From the cell containing the given text, extract its center point as (X, Y) coordinate. 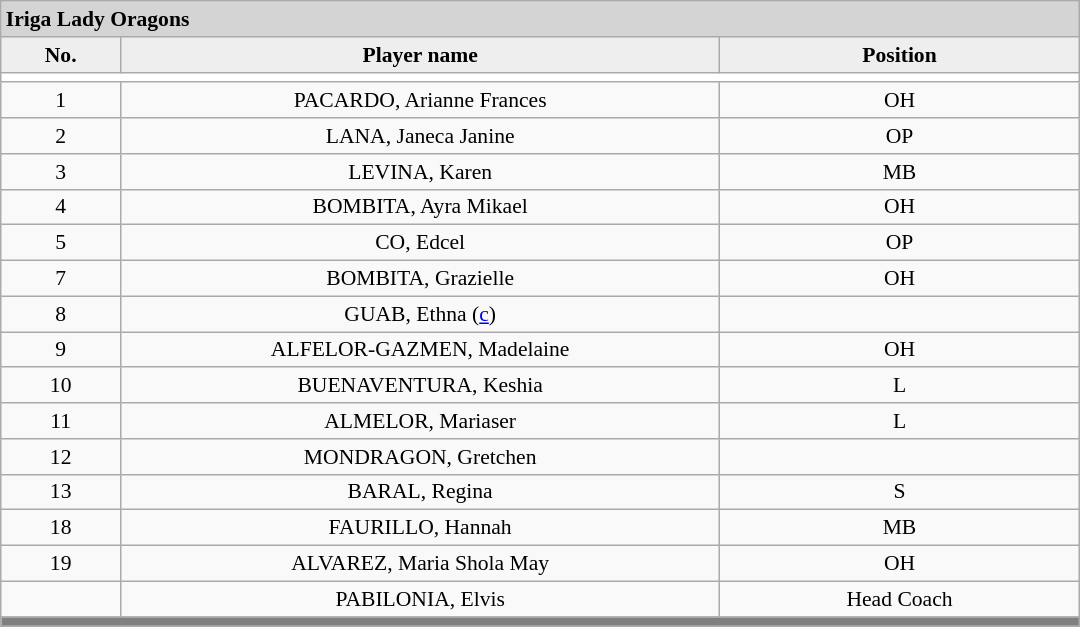
S (900, 492)
FAURILLO, Hannah (420, 528)
CO, Edcel (420, 243)
No. (61, 55)
LEVINA, Karen (420, 172)
GUAB, Ethna (c) (420, 314)
Iriga Lady Oragons (540, 19)
BARAL, Regina (420, 492)
12 (61, 457)
BOMBITA, Grazielle (420, 279)
ALMELOR, Mariaser (420, 421)
11 (61, 421)
5 (61, 243)
Head Coach (900, 599)
ALFELOR-GAZMEN, Madelaine (420, 350)
19 (61, 564)
BUENAVENTURA, Keshia (420, 386)
PABILONIA, Elvis (420, 599)
2 (61, 136)
MONDRAGON, Gretchen (420, 457)
8 (61, 314)
4 (61, 207)
Position (900, 55)
BOMBITA, Ayra Mikael (420, 207)
1 (61, 101)
13 (61, 492)
10 (61, 386)
3 (61, 172)
9 (61, 350)
18 (61, 528)
7 (61, 279)
Player name (420, 55)
LANA, Janeca Janine (420, 136)
ALVAREZ, Maria Shola May (420, 564)
PACARDO, Arianne Frances (420, 101)
